Find where the given text appears and provide that cell's center as (X, Y) coordinate. 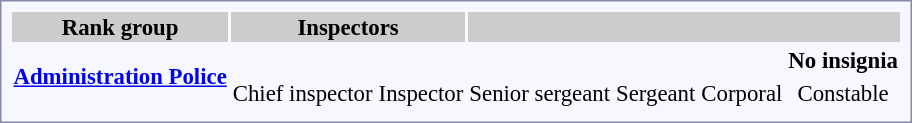
Corporal (742, 93)
Constable (844, 93)
Chief inspector (302, 93)
Sergeant (656, 93)
Rank group (120, 27)
Senior sergeant (540, 93)
Administration Police (120, 76)
Inspector (421, 93)
No insignia (844, 60)
Inspectors (348, 27)
